Detect which cell encompasses the target text, then output its (x, y) center coordinate. 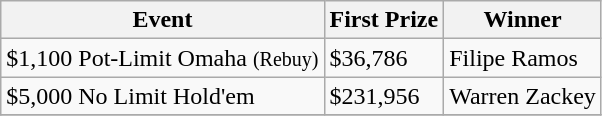
First Prize (384, 20)
Event (162, 20)
$5,000 No Limit Hold'em (162, 96)
Filipe Ramos (523, 58)
$36,786 (384, 58)
Warren Zackey (523, 96)
$231,956 (384, 96)
$1,100 Pot-Limit Omaha (Rebuy) (162, 58)
Winner (523, 20)
